Identify which cell holds the provided text, then report its [X, Y] central coordinate. 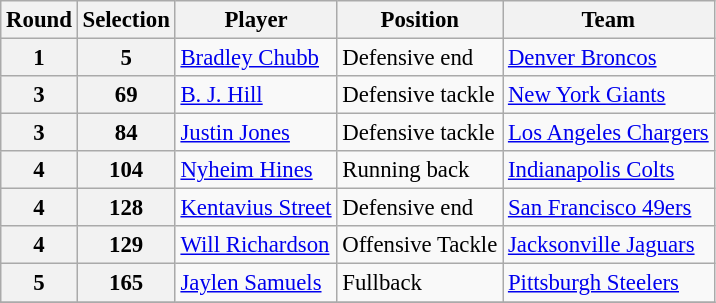
Position [420, 20]
New York Giants [608, 95]
Running back [420, 170]
84 [126, 133]
Fullback [420, 283]
Team [608, 20]
128 [126, 208]
Will Richardson [256, 245]
B. J. Hill [256, 95]
San Francisco 49ers [608, 208]
129 [126, 245]
Offensive Tackle [420, 245]
Jacksonville Jaguars [608, 245]
Justin Jones [256, 133]
Denver Broncos [608, 58]
Pittsburgh Steelers [608, 283]
Los Angeles Chargers [608, 133]
1 [39, 58]
Jaylen Samuels [256, 283]
Indianapolis Colts [608, 170]
Player [256, 20]
Selection [126, 20]
Kentavius Street [256, 208]
165 [126, 283]
Bradley Chubb [256, 58]
Nyheim Hines [256, 170]
69 [126, 95]
Round [39, 20]
104 [126, 170]
